From the cell containing the given text, extract its center point as (x, y) coordinate. 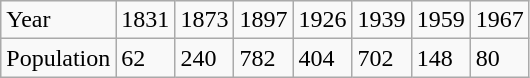
1939 (382, 20)
1873 (204, 20)
1959 (440, 20)
702 (382, 58)
Year (58, 20)
782 (264, 58)
1926 (322, 20)
62 (146, 58)
240 (204, 58)
148 (440, 58)
404 (322, 58)
Population (58, 58)
1967 (500, 20)
1897 (264, 20)
80 (500, 58)
1831 (146, 20)
